Extract the [X, Y] coordinate from the center of the cell holding the provided text.  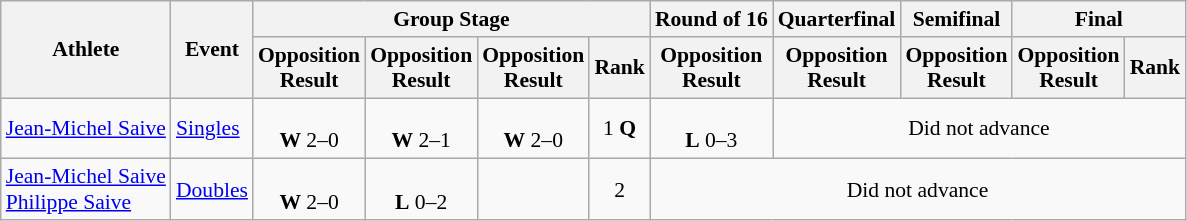
Round of 16 [712, 19]
L 0–2 [421, 190]
Jean-Michel Saive [86, 128]
L 0–3 [712, 128]
Event [212, 50]
1 Q [620, 128]
Quarterfinal [837, 19]
Singles [212, 128]
2 [620, 190]
Final [1098, 19]
Semifinal [956, 19]
Doubles [212, 190]
Athlete [86, 50]
Jean-Michel SaivePhilippe Saive [86, 190]
W 2–1 [421, 128]
Group Stage [452, 19]
